Return (X, Y) of the center of cell containing provided text 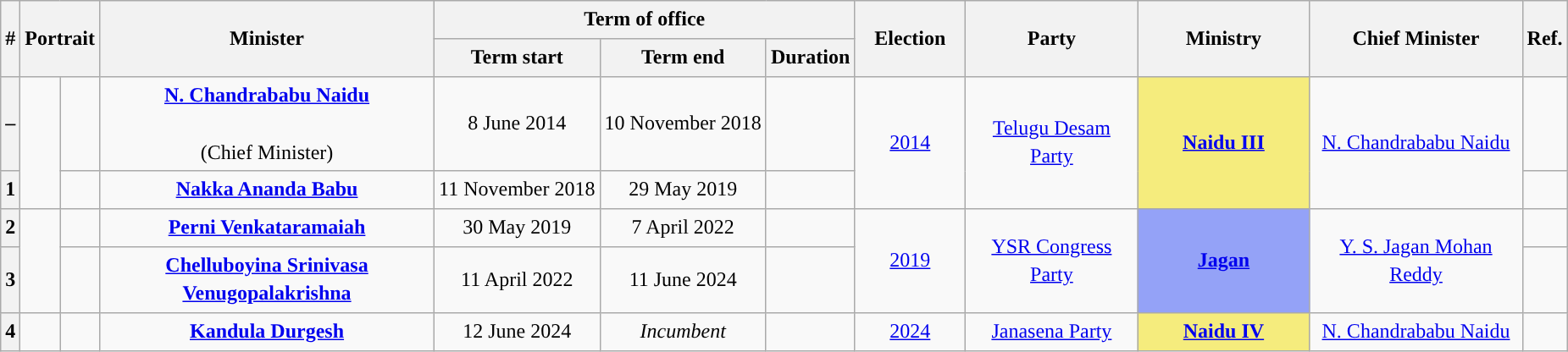
N. Chandrababu Naidu(Chief Minister) (266, 124)
Minister (266, 39)
2014 (910, 142)
Party (1052, 39)
Duration (810, 58)
1 (10, 190)
Janasena Party (1052, 332)
Naidu III (1223, 142)
2 (10, 228)
11 November 2018 (517, 190)
Telugu Desam Party (1052, 142)
29 May 2019 (683, 190)
Chief Minister (1416, 39)
Election (910, 39)
Nakka Ananda Babu (266, 190)
4 (10, 332)
Term start (517, 58)
Jagan (1223, 261)
2019 (910, 261)
11 April 2022 (517, 279)
Ministry (1223, 39)
3 (10, 279)
30 May 2019 (517, 228)
– (10, 124)
Perni Venkataramaiah (266, 228)
# (10, 39)
Term of office (645, 20)
12 June 2024 (517, 332)
8 June 2014 (517, 124)
11 June 2024 (683, 279)
Portrait (60, 39)
2024 (910, 332)
7 April 2022 (683, 228)
10 November 2018 (683, 124)
Incumbent (683, 332)
Term end (683, 58)
Naidu IV (1223, 332)
Kandula Durgesh (266, 332)
YSR Congress Party (1052, 261)
Ref. (1545, 39)
Y. S. Jagan Mohan Reddy (1416, 261)
Chelluboyina Srinivasa Venugopalakrishna (266, 279)
